Detect which cell encompasses the target text, then output its (X, Y) center coordinate. 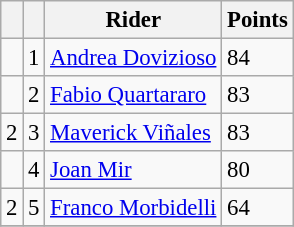
Points (258, 20)
Rider (134, 20)
64 (258, 208)
Joan Mir (134, 170)
84 (258, 58)
3 (34, 133)
Maverick Viñales (134, 133)
5 (34, 208)
1 (34, 58)
Andrea Dovizioso (134, 58)
4 (34, 170)
Franco Morbidelli (134, 208)
80 (258, 170)
Fabio Quartararo (134, 95)
